Detect which cell encompasses the target text, then output its (x, y) center coordinate. 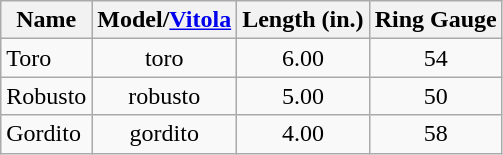
6.00 (303, 58)
Name (46, 20)
5.00 (303, 96)
50 (436, 96)
Ring Gauge (436, 20)
Model/Vitola (164, 20)
58 (436, 134)
toro (164, 58)
54 (436, 58)
robusto (164, 96)
gordito (164, 134)
Length (in.) (303, 20)
Toro (46, 58)
4.00 (303, 134)
Gordito (46, 134)
Robusto (46, 96)
